Output the [X, Y] coordinate of the center of the cell containing the given text.  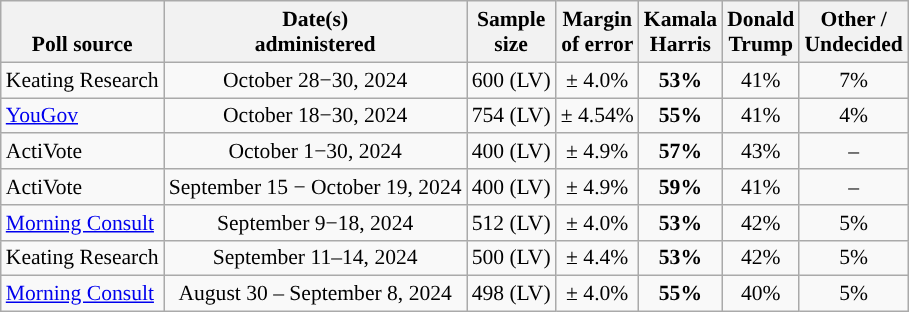
498 (LV) [512, 294]
Date(s)administered [316, 32]
Other /Undecided [853, 32]
October 1−30, 2024 [316, 152]
KamalaHarris [680, 32]
DonaldTrump [760, 32]
57% [680, 152]
YouGov [82, 116]
754 (LV) [512, 116]
Samplesize [512, 32]
40% [760, 294]
August 30 – September 8, 2024 [316, 294]
600 (LV) [512, 80]
43% [760, 152]
September 9−18, 2024 [316, 223]
Poll source [82, 32]
7% [853, 80]
± 4.4% [598, 258]
59% [680, 187]
500 (LV) [512, 258]
September 15 − October 19, 2024 [316, 187]
± 4.54% [598, 116]
4% [853, 116]
Marginof error [598, 32]
512 (LV) [512, 223]
October 28−30, 2024 [316, 80]
October 18−30, 2024 [316, 116]
September 11–14, 2024 [316, 258]
